Provide the (x, y) coordinate of the cell's center where the given text is located.  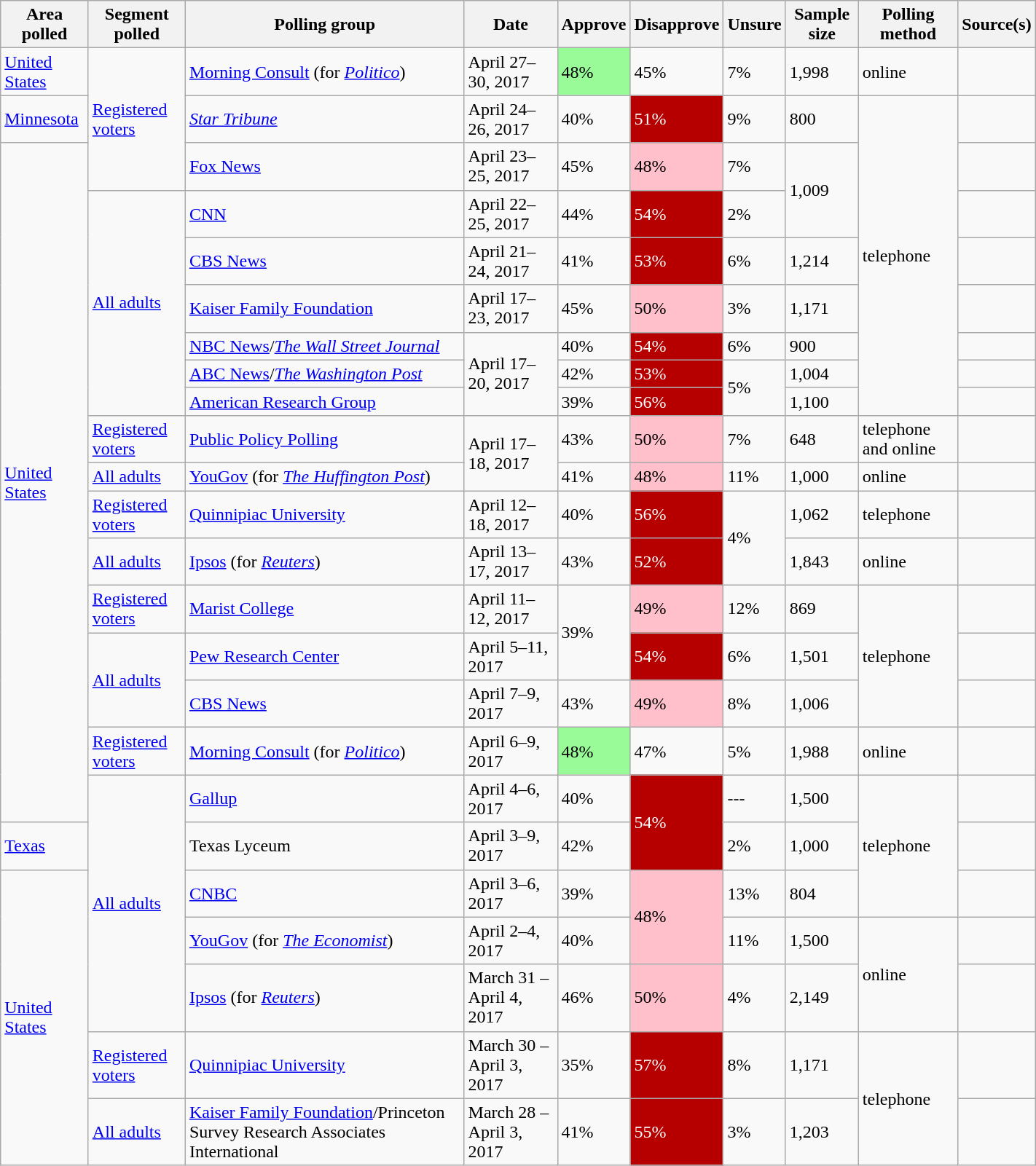
American Research Group (325, 401)
April 27–30, 2017 (511, 71)
April 13–17, 2017 (511, 562)
12% (755, 609)
1,006 (822, 704)
April 6–9, 2017 (511, 752)
55% (677, 1132)
1,843 (822, 562)
1,988 (822, 752)
804 (822, 893)
--- (755, 798)
Polling group (325, 25)
Disapprove (677, 25)
Area polled (45, 25)
47% (677, 752)
April 21–24, 2017 (511, 261)
Kaiser Family Foundation (325, 309)
Kaiser Family Foundation/Princeton Survey Research Associates International (325, 1132)
Approve (594, 25)
Marist College (325, 609)
April 7–9, 2017 (511, 704)
April 17–23, 2017 (511, 309)
Public Policy Polling (325, 438)
Polling method (908, 25)
648 (822, 438)
46% (594, 998)
April 4–6, 2017 (511, 798)
ABC News/The Washington Post (325, 374)
800 (822, 119)
1,009 (822, 190)
Star Tribune (325, 119)
1,214 (822, 261)
1,100 (822, 401)
Unsure (755, 25)
April 12–18, 2017 (511, 514)
9% (755, 119)
April 23–25, 2017 (511, 166)
CNN (325, 214)
869 (822, 609)
CNBC (325, 893)
Texas (45, 846)
1,501 (822, 657)
April 17–20, 2017 (511, 374)
Texas Lyceum (325, 846)
April 5–11, 2017 (511, 657)
YouGov (for The Economist) (325, 941)
Minnesota (45, 119)
13% (755, 893)
April 11–12, 2017 (511, 609)
March 31 – April 4, 2017 (511, 998)
57% (677, 1065)
NBC News/The Wall Street Journal (325, 346)
April 22–25, 2017 (511, 214)
Source(s) (997, 25)
March 28 – April 3, 2017 (511, 1132)
March 30 – April 3, 2017 (511, 1065)
Pew Research Center (325, 657)
2,149 (822, 998)
Sample size (822, 25)
telephone and online (908, 438)
44% (594, 214)
52% (677, 562)
1,062 (822, 514)
900 (822, 346)
Gallup (325, 798)
YouGov (for The Huffington Post) (325, 476)
35% (594, 1065)
April 2–4, 2017 (511, 941)
1,998 (822, 71)
Fox News (325, 166)
Date (511, 25)
51% (677, 119)
April 3–6, 2017 (511, 893)
April 24–26, 2017 (511, 119)
1,203 (822, 1132)
1,004 (822, 374)
April 17–18, 2017 (511, 453)
April 3–9, 2017 (511, 846)
Segment polled (137, 25)
